Identify which cell holds the provided text, then report its (x, y) central coordinate. 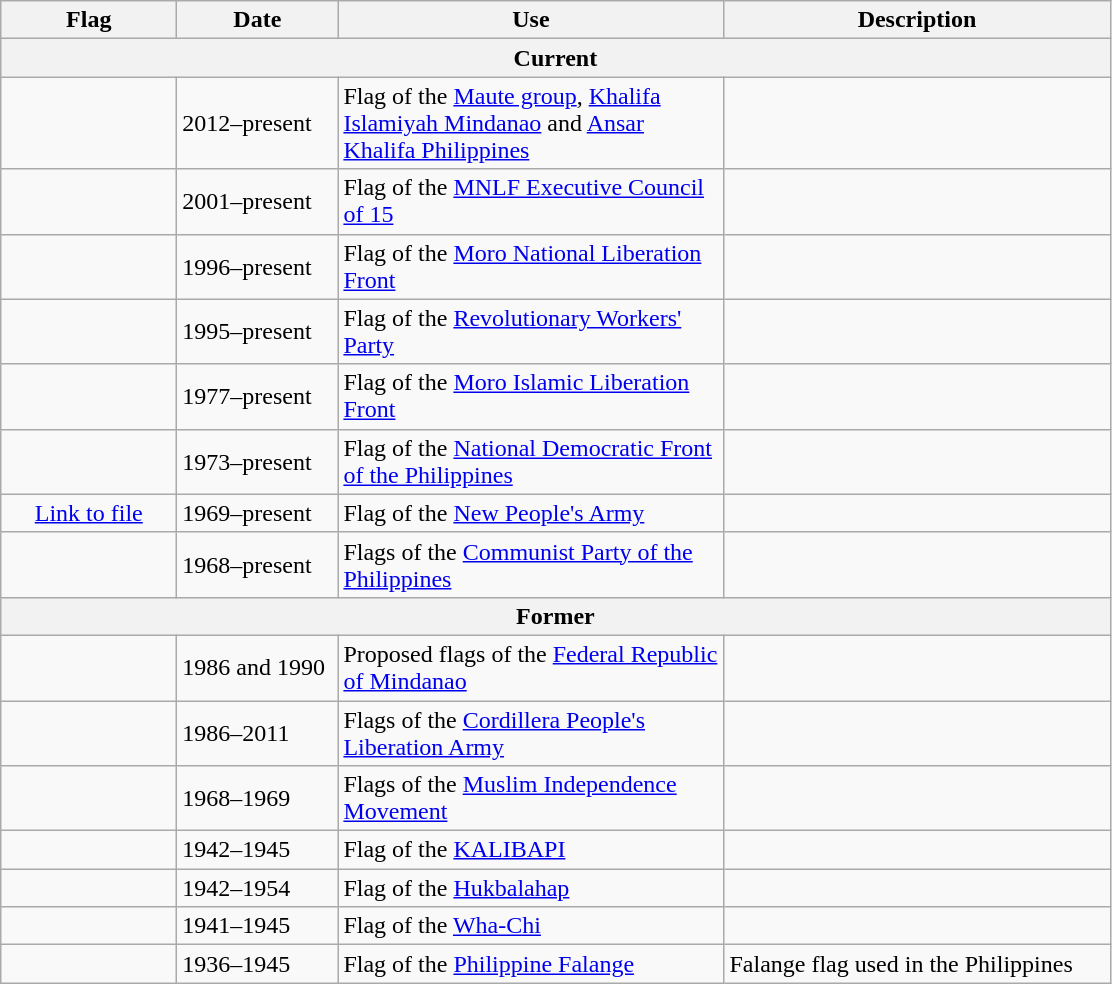
Flag of the Maute group, Khalifa Islamiyah Mindanao and Ansar Khalifa Philippines (531, 123)
Flag of the Revolutionary Workers' Party (531, 332)
Flag of the Wha-Chi (531, 926)
Current (556, 58)
Flag of the Hukbalahap (531, 888)
Flags of the Cordillera People's Liberation Army (531, 732)
Flags of the Communist Party of the Philippines (531, 564)
Date (258, 20)
Flag of the KALIBAPI (531, 850)
Flag of the Philippine Falange (531, 964)
Flag of the Moro Islamic Liberation Front (531, 396)
2012–present (258, 123)
1986–2011 (258, 732)
1942–1945 (258, 850)
Flag of the New People's Army (531, 513)
1942–1954 (258, 888)
1995–present (258, 332)
1996–present (258, 266)
Flags of the Muslim Independence Movement (531, 798)
Link to file (89, 513)
2001–present (258, 202)
1986 and 1990 (258, 668)
1968–1969 (258, 798)
1969–present (258, 513)
Description (917, 20)
Proposed flags of the Federal Republic of Mindanao (531, 668)
Flag of the Moro National Liberation Front (531, 266)
1941–1945 (258, 926)
Flag of the National Democratic Front of the Philippines (531, 462)
Flag (89, 20)
Use (531, 20)
Falange flag used in the Philippines (917, 964)
1973–present (258, 462)
Former (556, 616)
Flag of the MNLF Executive Council of 15 (531, 202)
1977–present (258, 396)
1936–1945 (258, 964)
1968–present (258, 564)
